Search for the cell housing the specified text and yield its [x, y] center coordinate. 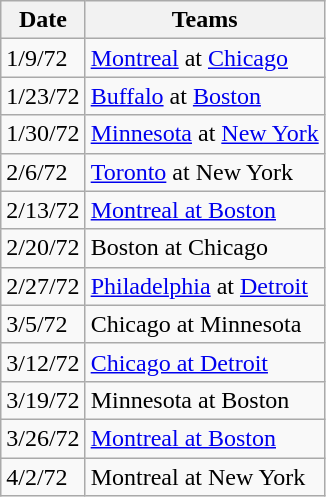
1/9/72 [43, 58]
2/13/72 [43, 210]
3/26/72 [43, 438]
Minnesota at Boston [204, 400]
2/27/72 [43, 286]
Date [43, 20]
Minnesota at New York [204, 134]
Chicago at Detroit [204, 362]
Buffalo at Boston [204, 96]
3/19/72 [43, 400]
4/2/72 [43, 477]
Boston at Chicago [204, 248]
Montreal at New York [204, 477]
3/5/72 [43, 324]
2/6/72 [43, 172]
Philadelphia at Detroit [204, 286]
2/20/72 [43, 248]
Chicago at Minnesota [204, 324]
1/30/72 [43, 134]
Toronto at New York [204, 172]
3/12/72 [43, 362]
Montreal at Chicago [204, 58]
Teams [204, 20]
1/23/72 [43, 96]
